Search for the cell housing the specified text and yield its [X, Y] center coordinate. 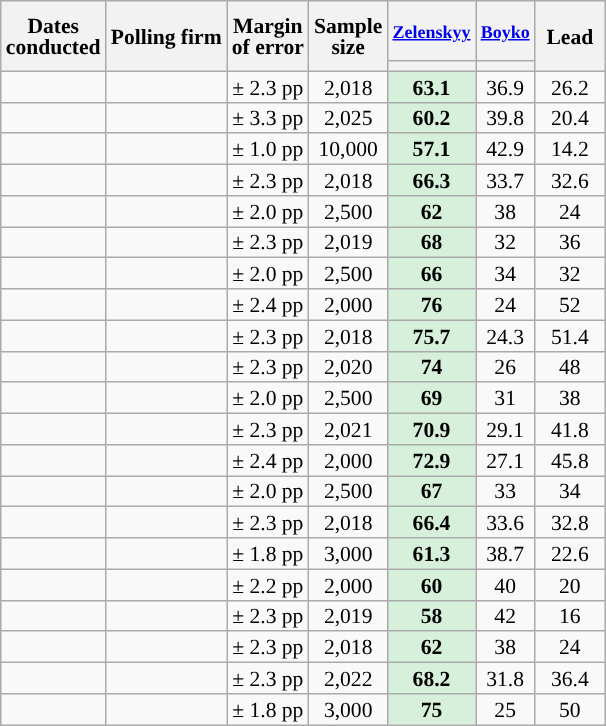
25 [506, 710]
66.3 [431, 180]
40 [506, 584]
42.9 [506, 150]
10,000 [348, 150]
45.8 [570, 460]
Polling firm [166, 36]
50 [570, 710]
33.7 [506, 180]
33 [506, 492]
36.9 [506, 86]
66.4 [431, 522]
36 [570, 242]
2,025 [348, 118]
32.6 [570, 180]
60.2 [431, 118]
33.6 [506, 522]
Lead [570, 36]
68.2 [431, 678]
31 [506, 398]
60 [431, 584]
2,021 [348, 430]
32.8 [570, 522]
36.4 [570, 678]
27.1 [506, 460]
± 3.3 pp [268, 118]
75.7 [431, 336]
Boyko [506, 31]
66 [431, 274]
52 [570, 304]
± 2.2 pp [268, 584]
61.3 [431, 554]
2,022 [348, 678]
57.1 [431, 150]
14.2 [570, 150]
2,020 [348, 366]
26.2 [570, 86]
51.4 [570, 336]
24.3 [506, 336]
Datesconducted [54, 36]
41.8 [570, 430]
67 [431, 492]
76 [431, 304]
20 [570, 584]
Samplesize [348, 36]
42 [506, 616]
26 [506, 366]
± 1.0 pp [268, 150]
22.6 [570, 554]
31.8 [506, 678]
69 [431, 398]
58 [431, 616]
75 [431, 710]
63.1 [431, 86]
39.8 [506, 118]
48 [570, 366]
74 [431, 366]
68 [431, 242]
70.9 [431, 430]
72.9 [431, 460]
Marginof error [268, 36]
20.4 [570, 118]
Zelenskyy [431, 31]
29.1 [506, 430]
16 [570, 616]
38.7 [506, 554]
